For the text-containing cell, return its midpoint in [X, Y] coordinate format. 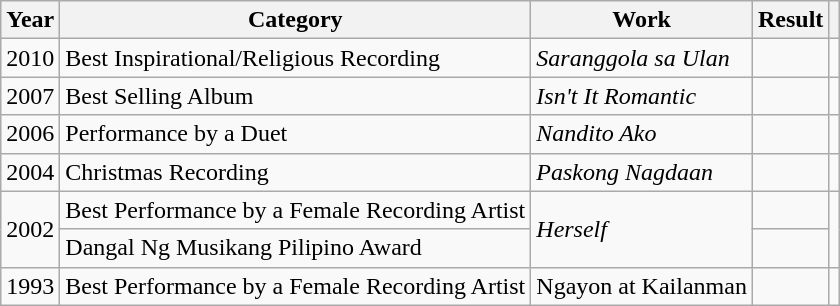
Result [790, 20]
Saranggola sa Ulan [642, 58]
Paskong Nagdaan [642, 172]
Herself [642, 229]
Ngayon at Kailanman [642, 286]
Best Inspirational/Religious Recording [296, 58]
Isn't It Romantic [642, 96]
2004 [30, 172]
Performance by a Duet [296, 134]
2007 [30, 96]
1993 [30, 286]
Work [642, 20]
Nandito Ako [642, 134]
2010 [30, 58]
Best Selling Album [296, 96]
2002 [30, 229]
2006 [30, 134]
Category [296, 20]
Christmas Recording [296, 172]
Dangal Ng Musikang Pilipino Award [296, 248]
Year [30, 20]
